Pinpoint the cell where the given text exists, returning its (X, Y) midpoint coordinate. 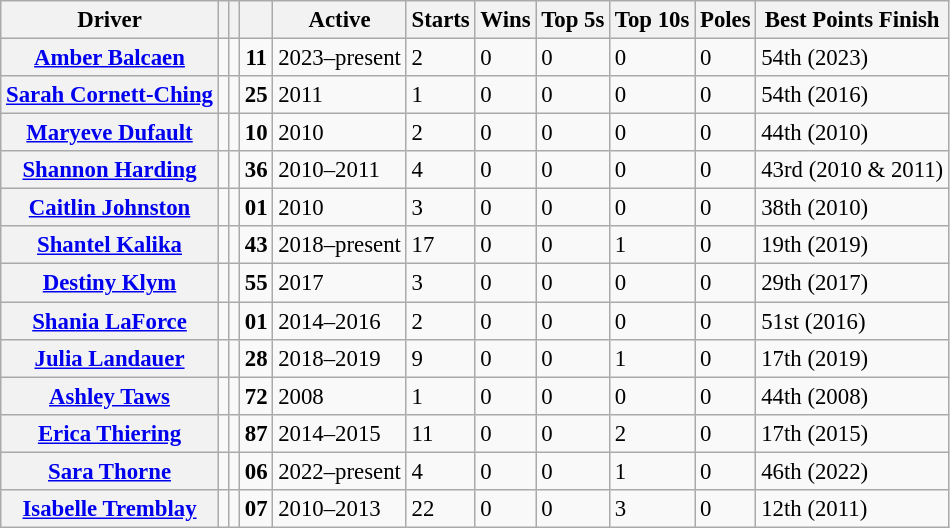
07 (256, 509)
29th (2017) (852, 283)
2017 (340, 283)
17 (440, 245)
Ashley Taws (110, 396)
2014–2015 (340, 433)
25 (256, 95)
38th (2010) (852, 208)
Wins (506, 20)
Starts (440, 20)
2018–present (340, 245)
Sarah Cornett-Ching (110, 95)
Destiny Klym (110, 283)
46th (2022) (852, 471)
2008 (340, 396)
2022–present (340, 471)
2011 (340, 95)
Maryeve Dufault (110, 133)
2018–2019 (340, 358)
Top 5s (573, 20)
54th (2023) (852, 58)
87 (256, 433)
2014–2016 (340, 321)
44th (2008) (852, 396)
2010–2013 (340, 509)
Shantel Kalika (110, 245)
72 (256, 396)
51st (2016) (852, 321)
Sara Thorne (110, 471)
44th (2010) (852, 133)
Best Points Finish (852, 20)
Erica Thiering (110, 433)
36 (256, 170)
10 (256, 133)
55 (256, 283)
2023–present (340, 58)
Active (340, 20)
54th (2016) (852, 95)
Driver (110, 20)
9 (440, 358)
Shania LaForce (110, 321)
Poles (726, 20)
19th (2019) (852, 245)
2010–2011 (340, 170)
06 (256, 471)
Caitlin Johnston (110, 208)
17th (2015) (852, 433)
43 (256, 245)
Isabelle Tremblay (110, 509)
28 (256, 358)
Amber Balcaen (110, 58)
Shannon Harding (110, 170)
43rd (2010 & 2011) (852, 170)
17th (2019) (852, 358)
22 (440, 509)
12th (2011) (852, 509)
Julia Landauer (110, 358)
Top 10s (652, 20)
